Pinpoint the cell where the given text exists, returning its [X, Y] midpoint coordinate. 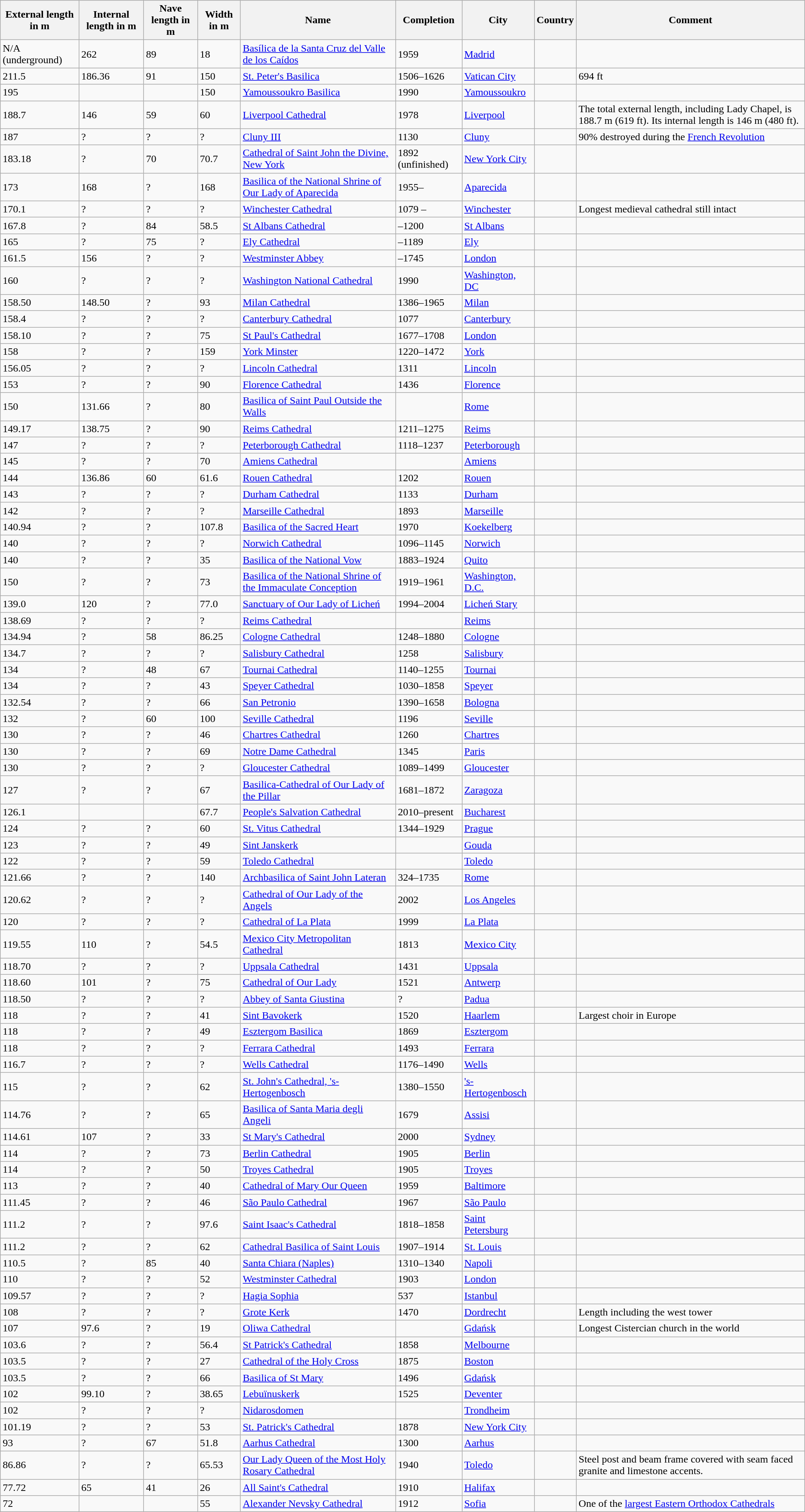
St Albans Cathedral [318, 225]
Marseille Cathedral [318, 510]
Liverpool Cathedral [318, 114]
1096–1145 [429, 543]
Basilica of the National Vow [318, 559]
183.18 [40, 159]
Name [318, 20]
Longest Cistercian church in the world [691, 1328]
1345 [429, 751]
Norwich [498, 543]
27 [219, 1361]
53 [219, 1426]
Seville [498, 719]
Quito [498, 559]
N/A (underground) [40, 54]
120.62 [40, 900]
–1745 [429, 258]
1818–1858 [429, 1225]
85 [170, 1263]
1130 [429, 137]
Sydney [498, 1137]
107.8 [219, 527]
52 [219, 1279]
Esztergom [498, 1032]
108 [40, 1312]
144 [40, 478]
Mexico City [498, 944]
86.86 [40, 1466]
Antwerp [498, 983]
Alexander Nevsky Cathedral [318, 1504]
Santa Chiara (Naples) [318, 1263]
134.94 [40, 637]
Winchester [498, 209]
1390–1658 [429, 702]
126.1 [40, 812]
Largest choir in Europe [691, 1015]
1310–1340 [429, 1263]
City [498, 20]
324–1735 [429, 878]
Aarhus Cathedral [318, 1443]
113 [40, 1186]
153 [40, 384]
186.36 [111, 76]
69 [219, 751]
Seville Cathedral [318, 719]
Madrid [498, 54]
77.0 [219, 604]
131.66 [111, 407]
St. John's Cathedral, 's-Hertogenbosch [318, 1086]
Cluny III [318, 137]
's-Hertogenbosch [498, 1086]
Oliwa Cathedral [318, 1328]
72 [40, 1504]
1386–1965 [429, 303]
Washington, DC [498, 280]
18 [219, 54]
St. Vitus Cathedral [318, 828]
1311 [429, 368]
Peterborough Cathedral [318, 445]
1912 [429, 1504]
Basilica of St Mary [318, 1377]
Westminster Abbey [318, 258]
Hagia Sophia [318, 1296]
114.61 [40, 1137]
Basilica of the National Shrine of the Immaculate Conception [318, 582]
1679 [429, 1115]
1813 [429, 944]
80 [219, 407]
195 [40, 92]
1883–1924 [429, 559]
Wells Cathedral [318, 1064]
86.25 [219, 637]
127 [40, 790]
Nidarosdomen [318, 1410]
Deventer [498, 1394]
Lebuïnuskerk [318, 1394]
33 [219, 1137]
1940 [429, 1466]
1910 [429, 1487]
159 [219, 352]
Grote Kerk [318, 1312]
Assisi [498, 1115]
Sofia [498, 1504]
118.70 [40, 966]
Basilica of Santa Maria degli Angeli [318, 1115]
Tournai [498, 670]
65.53 [219, 1466]
Prague [498, 828]
147 [40, 445]
Durham [498, 494]
119.55 [40, 944]
1955– [429, 187]
537 [429, 1296]
Cathedral of Our Lady [318, 983]
Washington National Cathedral [318, 280]
Canterbury [498, 319]
1892 (unfinished) [429, 159]
134.7 [40, 653]
50 [219, 1170]
1030–1858 [429, 686]
158.10 [40, 335]
1220–1472 [429, 352]
Marseille [498, 510]
110.5 [40, 1263]
St Mary's Cathedral [318, 1137]
Troyes Cathedral [318, 1170]
All Saint's Cathedral [318, 1487]
70.7 [219, 159]
Cathedral of Our Lady of the Angels [318, 900]
Speyer [498, 686]
118.60 [40, 983]
Steel post and beam frame covered with seam faced granite and limestone accents. [691, 1466]
Troyes [498, 1170]
123 [40, 845]
1211–1275 [429, 429]
109.57 [40, 1296]
Amiens Cathedral [318, 461]
Rouen [498, 478]
1869 [429, 1032]
161.5 [40, 258]
Halifax [498, 1487]
1248–1880 [429, 637]
158.50 [40, 303]
138.75 [111, 429]
1380–1550 [429, 1086]
Chartres [498, 735]
121.66 [40, 878]
99.10 [111, 1394]
Milan [498, 303]
58.5 [219, 225]
St. Patrick's Cathedral [318, 1426]
Gouda [498, 845]
138.69 [40, 621]
1919–1961 [429, 582]
Dordrecht [498, 1312]
San Petronio [318, 702]
Ferrara [498, 1048]
Gloucester Cathedral [318, 768]
Longest medieval cathedral still intact [691, 209]
1470 [429, 1312]
1970 [429, 527]
1893 [429, 510]
188.7 [40, 114]
Licheń Stary [498, 604]
2002 [429, 900]
Notre Dame Cathedral [318, 751]
118.50 [40, 999]
26 [219, 1487]
Esztergom Basilica [318, 1032]
Amiens [498, 461]
100 [219, 719]
Durham Cathedral [318, 494]
Lincoln Cathedral [318, 368]
Los Angeles [498, 900]
Country [555, 20]
Basilica-Cathedral of Our Lady of the Pillar [318, 790]
1118–1237 [429, 445]
91 [170, 76]
Yamoussoukro [498, 92]
Nave length in m [170, 20]
158 [40, 352]
1196 [429, 719]
People's Salvation Cathedral [318, 812]
St. Louis [498, 1247]
Ferrara Cathedral [318, 1048]
1521 [429, 983]
St. Peter's Basilica [318, 76]
116.7 [40, 1064]
48 [170, 670]
1875 [429, 1361]
149.17 [40, 429]
São Paulo Cathedral [318, 1202]
1202 [429, 478]
Salisbury Cathedral [318, 653]
Chartres Cathedral [318, 735]
–1189 [429, 242]
Length including the west tower [691, 1312]
1999 [429, 922]
Cathedral of La Plata [318, 922]
Cologne [498, 637]
Basílica de la Santa Cruz del Valle de los Caídos [318, 54]
1140–1255 [429, 670]
Bucharest [498, 812]
160 [40, 280]
Comment [691, 20]
1681–1872 [429, 790]
167.8 [40, 225]
124 [40, 828]
Uppsala [498, 966]
1077 [429, 319]
The total external length, including Lady Chapel, is 188.7 m (619 ft). Its internal length is 146 m (480 ft). [691, 114]
York [498, 352]
1344–1929 [429, 828]
Padua [498, 999]
140.94 [40, 527]
Basilica of the National Shrine of Our Lady of Aparecida [318, 187]
2000 [429, 1137]
35 [219, 559]
Koekelberg [498, 527]
1858 [429, 1345]
139.0 [40, 604]
1176–1490 [429, 1064]
Wells [498, 1064]
136.86 [111, 478]
1496 [429, 1377]
Washington, D.C. [498, 582]
1677–1708 [429, 335]
84 [170, 225]
1506–1626 [429, 76]
1907–1914 [429, 1247]
Tournai Cathedral [318, 670]
Lincoln [498, 368]
La Plata [498, 922]
1436 [429, 384]
Liverpool [498, 114]
115 [40, 1086]
43 [219, 686]
101.19 [40, 1426]
142 [40, 510]
132.54 [40, 702]
Saint Isaac's Cathedral [318, 1225]
187 [40, 137]
Internal length in m [111, 20]
Salisbury [498, 653]
Napoli [498, 1263]
Istanbul [498, 1296]
262 [111, 54]
77.72 [40, 1487]
Ely Cathedral [318, 242]
Cathedral Basilica of Saint Louis [318, 1247]
111.45 [40, 1202]
Canterbury Cathedral [318, 319]
Haarlem [498, 1015]
Ely [498, 242]
156.05 [40, 368]
Florence Cathedral [318, 384]
165 [40, 242]
Completion [429, 20]
1300 [429, 1443]
Width in m [219, 20]
1903 [429, 1279]
56.4 [219, 1345]
55 [219, 1504]
173 [40, 187]
1079 – [429, 209]
1493 [429, 1048]
Speyer Cathedral [318, 686]
1967 [429, 1202]
158.4 [40, 319]
Aarhus [498, 1443]
One of the largest Eastern Orthodox Cathedrals [691, 1504]
Basilica of the Sacred Heart [318, 527]
61.6 [219, 478]
Florence [498, 384]
Cologne Cathedral [318, 637]
Rouen Cathedral [318, 478]
89 [170, 54]
694 ft [691, 76]
122 [40, 861]
St Paul's Cathedral [318, 335]
Saint Petersburg [498, 1225]
90% destroyed during the French Revolution [691, 137]
Sint Bavokerk [318, 1015]
103.6 [40, 1345]
1431 [429, 966]
Cathedral of Mary Our Queen [318, 1186]
Basilica of Saint Paul Outside the Walls [318, 407]
Winchester Cathedral [318, 209]
211.5 [40, 76]
São Paulo [498, 1202]
Trondheim [498, 1410]
146 [111, 114]
145 [40, 461]
2010–present [429, 812]
Milan Cathedral [318, 303]
Archbasilica of Saint John Lateran [318, 878]
1878 [429, 1426]
132 [40, 719]
1260 [429, 735]
St Patrick's Cathedral [318, 1345]
Baltimore [498, 1186]
Cathedral of the Holy Cross [318, 1361]
Yamoussoukro Basilica [318, 92]
51.8 [219, 1443]
St Albans [498, 225]
Uppsala Cathedral [318, 966]
67.7 [219, 812]
Melbourne [498, 1345]
101 [111, 983]
Bologna [498, 702]
148.50 [111, 303]
Aparecida [498, 187]
Zaragoza [498, 790]
Gloucester [498, 768]
Boston [498, 1361]
Cluny [498, 137]
Mexico City Metropolitan Cathedral [318, 944]
1089–1499 [429, 768]
Sint Janskerk [318, 845]
Berlin [498, 1153]
Westminster Cathedral [318, 1279]
External length in m [40, 20]
1133 [429, 494]
170.1 [40, 209]
19 [219, 1328]
38.65 [219, 1394]
143 [40, 494]
Vatican City [498, 76]
Abbey of Santa Giustina [318, 999]
Peterborough [498, 445]
Our Lady Queen of the Most Holy Rosary Cathedral [318, 1466]
York Minster [318, 352]
1525 [429, 1394]
1520 [429, 1015]
58 [170, 637]
Paris [498, 751]
Toledo Cathedral [318, 861]
1978 [429, 114]
54.5 [219, 944]
156 [111, 258]
Berlin Cathedral [318, 1153]
Sanctuary of Our Lady of Licheń [318, 604]
Cathedral of Saint John the Divine, New York [318, 159]
Norwich Cathedral [318, 543]
114.76 [40, 1115]
–1200 [429, 225]
1994–2004 [429, 604]
1258 [429, 653]
